Find where the given text appears and provide that cell's center as (x, y) coordinate. 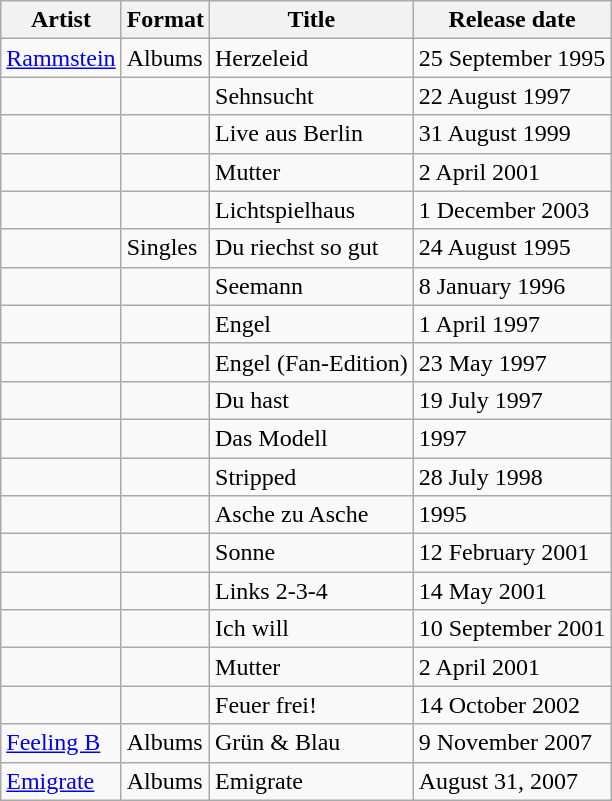
14 May 2001 (512, 591)
28 July 1998 (512, 477)
1995 (512, 515)
Asche zu Asche (312, 515)
Ich will (312, 629)
Lichtspielhaus (312, 210)
Format (165, 20)
August 31, 2007 (512, 781)
1997 (512, 438)
9 November 2007 (512, 743)
Feuer frei! (312, 705)
Release date (512, 20)
8 January 1996 (512, 286)
Sehnsucht (312, 96)
Rammstein (61, 58)
Seemann (312, 286)
Feeling B (61, 743)
Artist (61, 20)
Das Modell (312, 438)
Title (312, 20)
19 July 1997 (512, 400)
Sonne (312, 553)
14 October 2002 (512, 705)
12 February 2001 (512, 553)
10 September 2001 (512, 629)
25 September 1995 (512, 58)
Engel (Fan-Edition) (312, 362)
Herzeleid (312, 58)
23 May 1997 (512, 362)
Engel (312, 324)
Live aus Berlin (312, 134)
1 December 2003 (512, 210)
22 August 1997 (512, 96)
Stripped (312, 477)
Links 2-3-4 (312, 591)
1 April 1997 (512, 324)
Singles (165, 248)
31 August 1999 (512, 134)
Du riechst so gut (312, 248)
24 August 1995 (512, 248)
Du hast (312, 400)
Grün & Blau (312, 743)
